Determine the [x, y] coordinate at the center of the cell enclosing the given text.  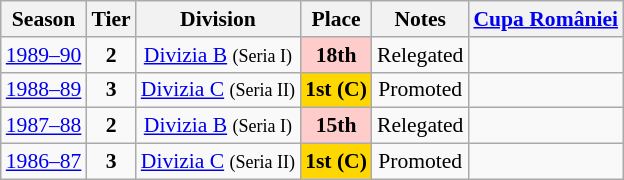
1987–88 [44, 126]
18th [336, 55]
Notes [420, 19]
Division [218, 19]
1989–90 [44, 55]
Place [336, 19]
1986–87 [44, 162]
Cupa României [546, 19]
1988–89 [44, 90]
Tier [110, 19]
15th [336, 126]
Season [44, 19]
